Provide the (x, y) coordinate of the cell's center where the given text is located.  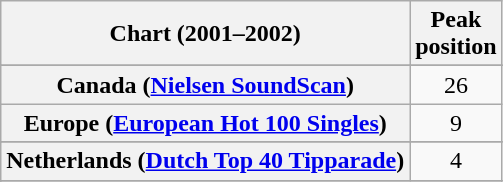
9 (456, 123)
Canada (Nielsen SoundScan) (206, 85)
Peakposition (456, 34)
Chart (2001–2002) (206, 34)
Netherlands (Dutch Top 40 Tipparade) (206, 161)
Europe (European Hot 100 Singles) (206, 123)
4 (456, 161)
26 (456, 85)
